Pinpoint the cell where the given text exists, returning its (x, y) midpoint coordinate. 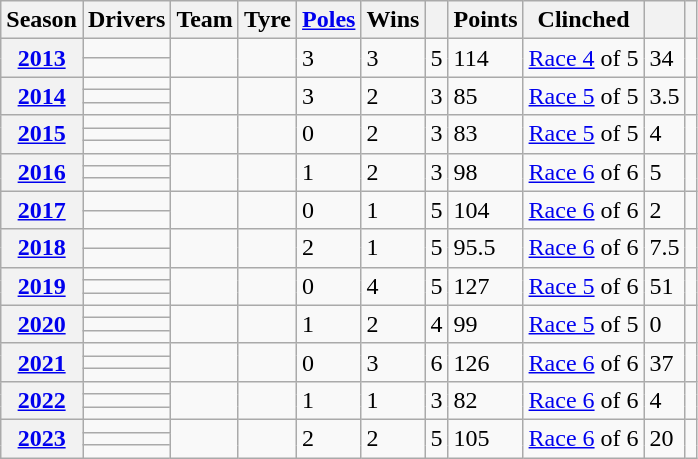
2023 (42, 438)
2016 (42, 172)
99 (486, 324)
3.5 (664, 96)
37 (664, 362)
Race 5 of 6 (584, 286)
Tyre (267, 20)
Race 4 of 5 (584, 58)
34 (664, 58)
Drivers (126, 20)
Clinched (584, 20)
2013 (42, 58)
82 (486, 400)
Season (42, 20)
2015 (42, 134)
126 (486, 362)
2017 (42, 210)
Wins (393, 20)
2020 (42, 324)
83 (486, 134)
104 (486, 210)
20 (664, 438)
98 (486, 172)
127 (486, 286)
6 (436, 362)
2022 (42, 400)
2014 (42, 96)
85 (486, 96)
114 (486, 58)
Poles (329, 20)
95.5 (486, 248)
Team (205, 20)
7.5 (664, 248)
2019 (42, 286)
105 (486, 438)
51 (664, 286)
2021 (42, 362)
2018 (42, 248)
Points (486, 20)
